Pinpoint the cell where the given text exists, returning its [X, Y] midpoint coordinate. 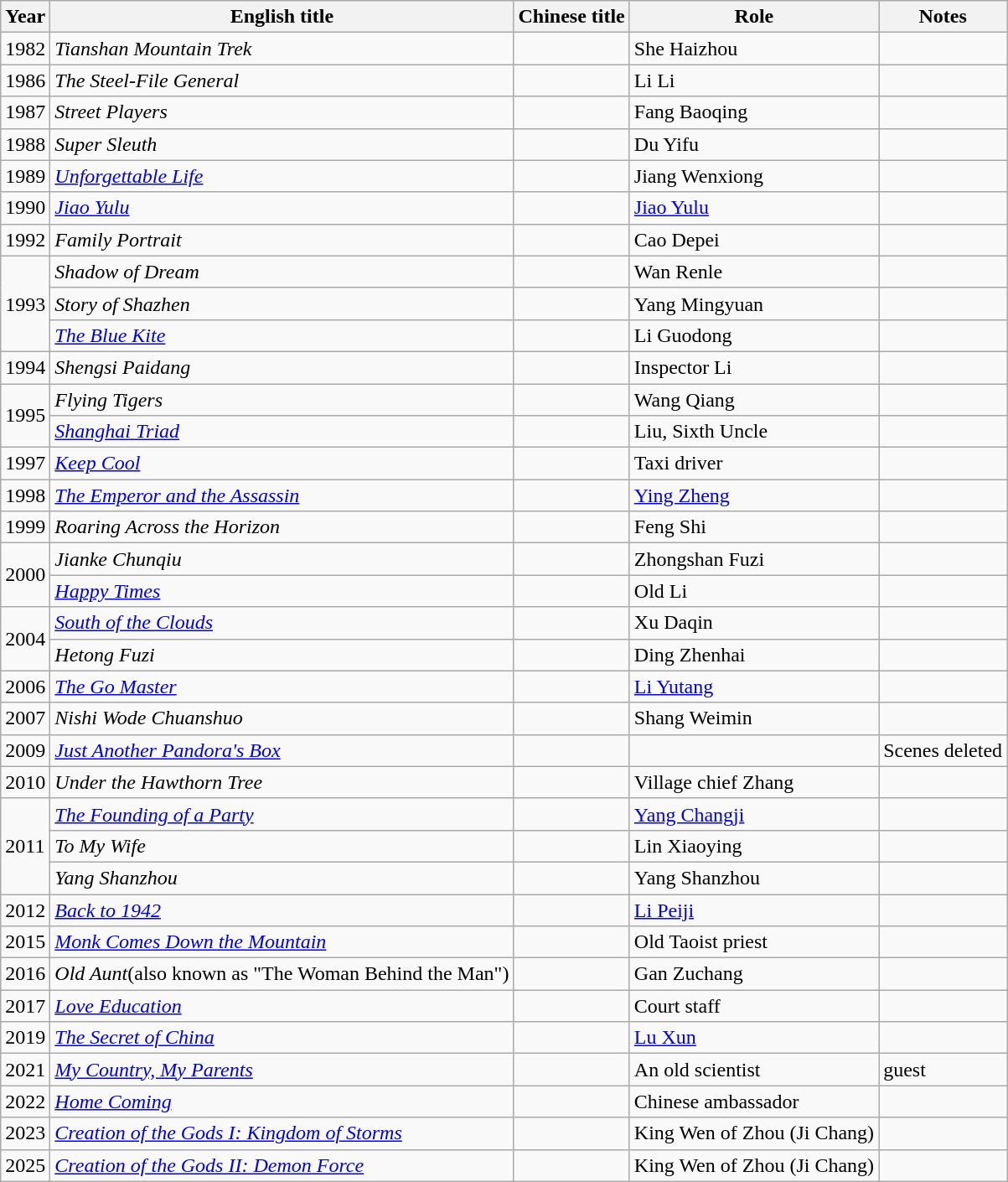
2017 [25, 1006]
Back to 1942 [282, 910]
Hetong Fuzi [282, 655]
Wan Renle [754, 272]
2000 [25, 575]
Super Sleuth [282, 144]
2022 [25, 1102]
The Blue Kite [282, 335]
Liu, Sixth Uncle [754, 432]
Village chief Zhang [754, 782]
Under the Hawthorn Tree [282, 782]
Chinese ambassador [754, 1102]
Flying Tigers [282, 400]
Wang Qiang [754, 400]
Family Portrait [282, 240]
Just Another Pandora's Box [282, 750]
Court staff [754, 1006]
Old Taoist priest [754, 942]
Li Li [754, 80]
Yang Mingyuan [754, 303]
Li Peiji [754, 910]
2016 [25, 974]
Monk Comes Down the Mountain [282, 942]
1982 [25, 49]
Lin Xiaoying [754, 846]
2019 [25, 1038]
Cao Depei [754, 240]
2010 [25, 782]
1993 [25, 303]
Love Education [282, 1006]
1990 [25, 208]
The Steel-File General [282, 80]
2015 [25, 942]
2011 [25, 846]
1992 [25, 240]
Shanghai Triad [282, 432]
The Emperor and the Assassin [282, 495]
1998 [25, 495]
Role [754, 17]
Du Yifu [754, 144]
2025 [25, 1165]
Li Yutang [754, 687]
Jiang Wenxiong [754, 176]
Taxi driver [754, 464]
guest [943, 1070]
The Secret of China [282, 1038]
Yang Changji [754, 814]
Xu Daqin [754, 623]
Creation of the Gods I: Kingdom of Storms [282, 1133]
1987 [25, 112]
Feng Shi [754, 527]
The Founding of a Party [282, 814]
1997 [25, 464]
Fang Baoqing [754, 112]
1989 [25, 176]
Old Aunt(also known as "The Woman Behind the Man") [282, 974]
Nishi Wode Chuanshuo [282, 718]
2006 [25, 687]
Lu Xun [754, 1038]
2021 [25, 1070]
To My Wife [282, 846]
1995 [25, 416]
Zhongshan Fuzi [754, 559]
Keep Cool [282, 464]
Ding Zhenhai [754, 655]
Tianshan Mountain Trek [282, 49]
Happy Times [282, 591]
Notes [943, 17]
Jianke Chunqiu [282, 559]
Gan Zuchang [754, 974]
1999 [25, 527]
1994 [25, 367]
Old Li [754, 591]
Unforgettable Life [282, 176]
2009 [25, 750]
My Country, My Parents [282, 1070]
Shang Weimin [754, 718]
Shadow of Dream [282, 272]
Home Coming [282, 1102]
She Haizhou [754, 49]
Roaring Across the Horizon [282, 527]
Creation of the Gods II: Demon Force [282, 1165]
Year [25, 17]
2023 [25, 1133]
2012 [25, 910]
Chinese title [571, 17]
English title [282, 17]
1988 [25, 144]
Shengsi Paidang [282, 367]
1986 [25, 80]
Li Guodong [754, 335]
Inspector Li [754, 367]
South of the Clouds [282, 623]
Story of Shazhen [282, 303]
Scenes deleted [943, 750]
Street Players [282, 112]
2007 [25, 718]
The Go Master [282, 687]
Ying Zheng [754, 495]
2004 [25, 639]
An old scientist [754, 1070]
